Output the [X, Y] coordinate of the center of the cell containing the given text.  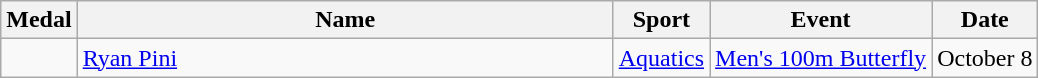
Aquatics [661, 58]
Ryan Pini [345, 58]
Men's 100m Butterfly [821, 58]
Sport [661, 20]
Name [345, 20]
Medal [39, 20]
Date [985, 20]
Event [821, 20]
October 8 [985, 58]
